Provide the (X, Y) coordinate of the cell's center where the given text is located.  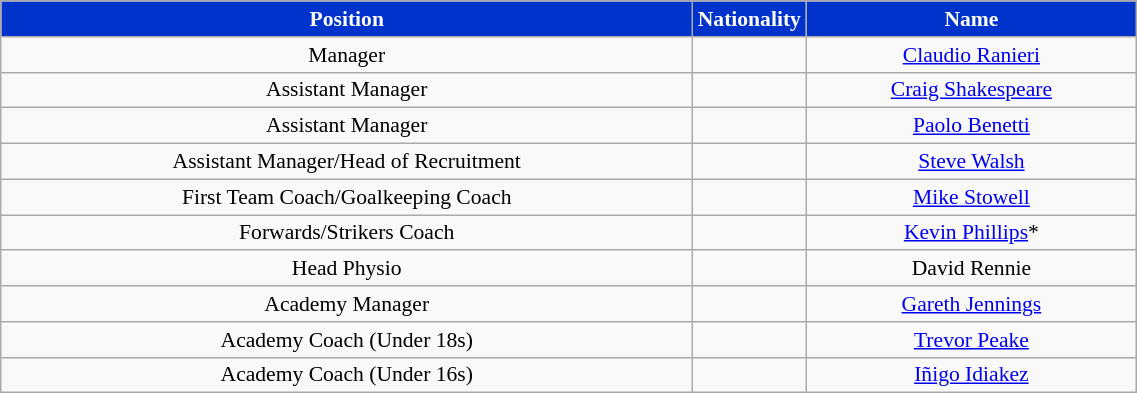
Academy Coach (Under 16s) (347, 375)
Name (972, 19)
Academy Coach (Under 18s) (347, 340)
Paolo Benetti (972, 126)
Position (347, 19)
Assistant Manager/Head of Recruitment (347, 162)
Craig Shakespeare (972, 90)
Head Physio (347, 269)
Academy Manager (347, 304)
David Rennie (972, 269)
Kevin Phillips* (972, 233)
Forwards/Strikers Coach (347, 233)
Manager (347, 55)
Gareth Jennings (972, 304)
Iñigo Idiakez (972, 375)
Mike Stowell (972, 197)
Steve Walsh (972, 162)
Claudio Ranieri (972, 55)
Nationality (750, 19)
First Team Coach/Goalkeeping Coach (347, 197)
Trevor Peake (972, 340)
